Identify which cell holds the provided text, then report its (x, y) central coordinate. 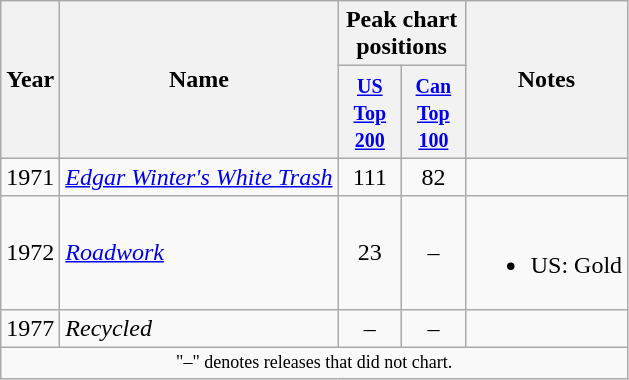
"–" denotes releases that did not chart. (314, 362)
23 (370, 252)
Notes (546, 80)
82 (434, 177)
1977 (30, 328)
111 (370, 177)
Edgar Winter's White Trash (199, 177)
Can Top 100 (434, 112)
1971 (30, 177)
1972 (30, 252)
Name (199, 80)
US: Gold (546, 252)
Roadwork (199, 252)
US Top 200 (370, 112)
Recycled (199, 328)
Peak chart positions (402, 34)
Year (30, 80)
